Scan for the cell matching the given text and deliver its (x, y) coordinate at center. 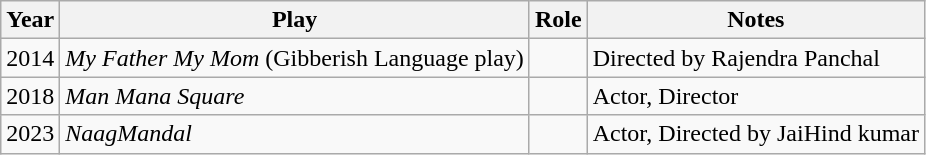
My Father My Mom (Gibberish Language play) (295, 58)
2018 (30, 96)
Man Mana Square (295, 96)
Actor, Director (756, 96)
Actor, Directed by JaiHind kumar (756, 134)
2023 (30, 134)
Role (558, 20)
Directed by Rajendra Panchal (756, 58)
Notes (756, 20)
NaagMandal (295, 134)
Year (30, 20)
2014 (30, 58)
Play (295, 20)
